Search for the cell housing the specified text and yield its (X, Y) center coordinate. 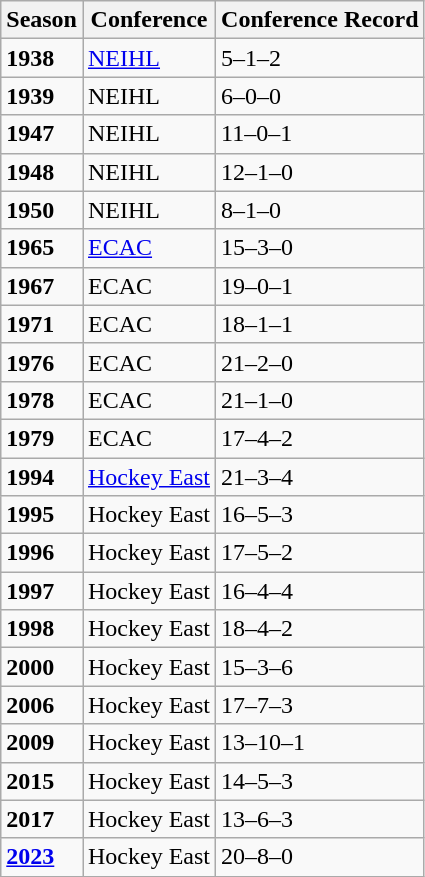
2017 (42, 819)
1998 (42, 629)
1967 (42, 286)
11–0–1 (320, 134)
1978 (42, 400)
Conference (148, 20)
1971 (42, 324)
1976 (42, 362)
2006 (42, 705)
19–0–1 (320, 286)
1947 (42, 134)
1995 (42, 515)
15–3–6 (320, 667)
17–5–2 (320, 553)
1939 (42, 96)
1996 (42, 553)
Season (42, 20)
16–4–4 (320, 591)
21–1–0 (320, 400)
2000 (42, 667)
17–4–2 (320, 438)
1994 (42, 477)
2023 (42, 857)
13–6–3 (320, 819)
20–8–0 (320, 857)
1997 (42, 591)
8–1–0 (320, 210)
13–10–1 (320, 743)
18–4–2 (320, 629)
15–3–0 (320, 248)
5–1–2 (320, 58)
2009 (42, 743)
21–3–4 (320, 477)
1948 (42, 172)
6–0–0 (320, 96)
1950 (42, 210)
21–2–0 (320, 362)
14–5–3 (320, 781)
Conference Record (320, 20)
12–1–0 (320, 172)
16–5–3 (320, 515)
18–1–1 (320, 324)
1965 (42, 248)
1979 (42, 438)
17–7–3 (320, 705)
1938 (42, 58)
2015 (42, 781)
